Determine the [X, Y] coordinate at the center of the cell enclosing the given text.  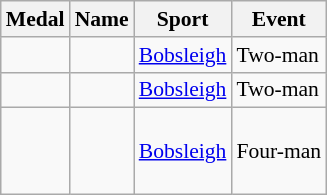
Event [278, 19]
Name [102, 19]
Four-man [278, 152]
Sport [183, 19]
Medal [36, 19]
